For the text-containing cell, return its midpoint in (X, Y) coordinate format. 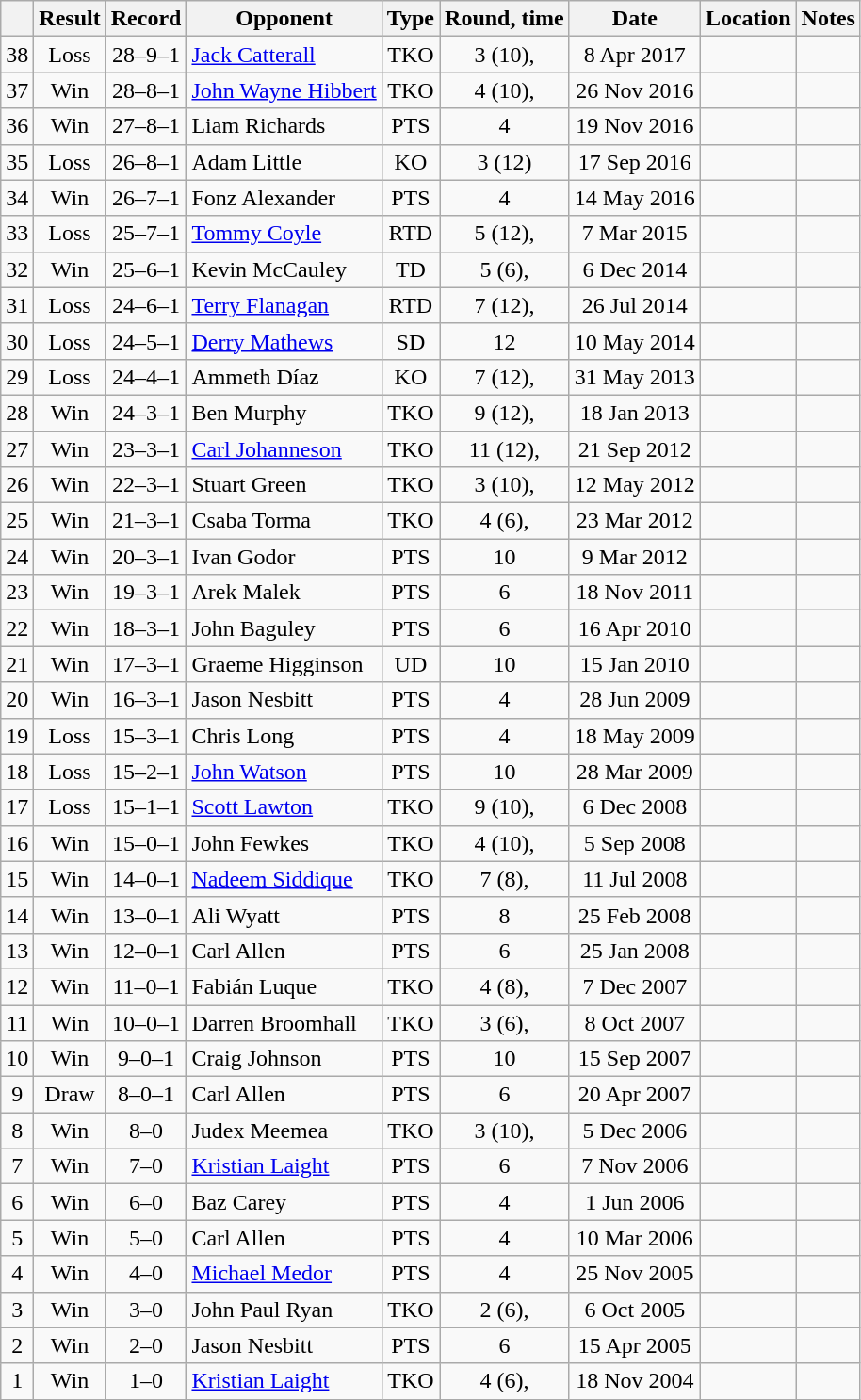
Chris Long (284, 736)
Record (146, 19)
18–3–1 (146, 628)
17 Sep 2016 (635, 162)
SD (411, 341)
Ammeth Díaz (284, 377)
20 (17, 700)
Stuart Green (284, 485)
7 (17, 1166)
Result (70, 19)
25 Nov 2005 (635, 1274)
9 (17, 1095)
24–4–1 (146, 377)
John Watson (284, 772)
14 May 2016 (635, 198)
4 (8), (505, 986)
3 (12) (505, 162)
10–0–1 (146, 1022)
9–0–1 (146, 1059)
19 (17, 736)
10 May 2014 (635, 341)
15–0–1 (146, 843)
Craig Johnson (284, 1059)
15–2–1 (146, 772)
3 (6), (505, 1022)
13–0–1 (146, 915)
26–8–1 (146, 162)
Ben Murphy (284, 413)
Darren Broomhall (284, 1022)
Fabián Luque (284, 986)
18 (17, 772)
28 Mar 2009 (635, 772)
Round, time (505, 19)
8 Apr 2017 (635, 55)
25 (17, 521)
25–6–1 (146, 269)
Opponent (284, 19)
28 Jun 2009 (635, 700)
Date (635, 19)
31 (17, 305)
12 May 2012 (635, 485)
25 Feb 2008 (635, 915)
Type (411, 19)
2 (17, 1345)
29 (17, 377)
33 (17, 234)
26 (17, 485)
35 (17, 162)
18 May 2009 (635, 736)
5 (17, 1238)
5 (6), (505, 269)
Graeme Higginson (284, 664)
19 Nov 2016 (635, 126)
15 Apr 2005 (635, 1345)
28–9–1 (146, 55)
18 Nov 2011 (635, 593)
26–7–1 (146, 198)
27–8–1 (146, 126)
22–3–1 (146, 485)
26 Jul 2014 (635, 305)
5 Sep 2008 (635, 843)
30 (17, 341)
38 (17, 55)
11 (17, 1022)
18 Nov 2004 (635, 1381)
Nadeem Siddique (284, 879)
16 Apr 2010 (635, 628)
Adam Little (284, 162)
7 Dec 2007 (635, 986)
34 (17, 198)
17–3–1 (146, 664)
24–3–1 (146, 413)
24 (17, 557)
9 (12), (505, 413)
4–0 (146, 1274)
John Paul Ryan (284, 1310)
UD (411, 664)
22 (17, 628)
32 (17, 269)
1 Jun 2006 (635, 1202)
15 Jan 2010 (635, 664)
20 Apr 2007 (635, 1095)
24–5–1 (146, 341)
14 (17, 915)
John Fewkes (284, 843)
7 (8), (505, 879)
5–0 (146, 1238)
6–0 (146, 1202)
21–3–1 (146, 521)
5 (12), (505, 234)
Csaba Torma (284, 521)
6 Oct 2005 (635, 1310)
15–3–1 (146, 736)
11 (12), (505, 449)
John Wayne Hibbert (284, 90)
16–3–1 (146, 700)
Kevin McCauley (284, 269)
15 Sep 2007 (635, 1059)
31 May 2013 (635, 377)
8–0–1 (146, 1095)
28–8–1 (146, 90)
2 (6), (505, 1310)
Ali Wyatt (284, 915)
Fonz Alexander (284, 198)
9 (10), (505, 807)
1–0 (146, 1381)
21 (17, 664)
15–1–1 (146, 807)
Arek Malek (284, 593)
15 (17, 879)
6 Dec 2008 (635, 807)
3–0 (146, 1310)
25–7–1 (146, 234)
23–3–1 (146, 449)
Judex Meemea (284, 1131)
Liam Richards (284, 126)
14–0–1 (146, 879)
28 (17, 413)
36 (17, 126)
8 Oct 2007 (635, 1022)
17 (17, 807)
Tommy Coyle (284, 234)
27 (17, 449)
John Baguley (284, 628)
1 (17, 1381)
7 Nov 2006 (635, 1166)
Terry Flanagan (284, 305)
TD (411, 269)
23 (17, 593)
Jack Catterall (284, 55)
2–0 (146, 1345)
Ivan Godor (284, 557)
18 Jan 2013 (635, 413)
Carl Johanneson (284, 449)
7–0 (146, 1166)
11–0–1 (146, 986)
8–0 (146, 1131)
12–0–1 (146, 951)
Michael Medor (284, 1274)
11 Jul 2008 (635, 879)
13 (17, 951)
25 Jan 2008 (635, 951)
Baz Carey (284, 1202)
20–3–1 (146, 557)
10 Mar 2006 (635, 1238)
21 Sep 2012 (635, 449)
19–3–1 (146, 593)
37 (17, 90)
7 Mar 2015 (635, 234)
9 Mar 2012 (635, 557)
16 (17, 843)
5 Dec 2006 (635, 1131)
6 Dec 2014 (635, 269)
Location (748, 19)
Draw (70, 1095)
23 Mar 2012 (635, 521)
26 Nov 2016 (635, 90)
Derry Mathews (284, 341)
3 (17, 1310)
24–6–1 (146, 305)
Notes (828, 19)
Scott Lawton (284, 807)
